Return [x, y] of the center of cell containing provided text 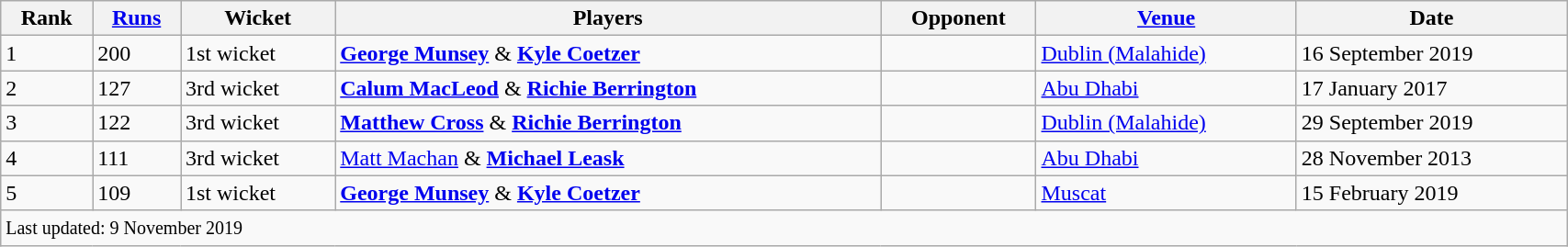
3 [47, 123]
28 November 2013 [1431, 158]
Matthew Cross & Richie Berrington [608, 123]
Date [1431, 18]
29 September 2019 [1431, 123]
5 [47, 193]
15 February 2019 [1431, 193]
109 [137, 193]
2 [47, 88]
Calum MacLeod & Richie Berrington [608, 88]
Venue [1167, 18]
127 [137, 88]
1 [47, 53]
Opponent [959, 18]
200 [137, 53]
16 September 2019 [1431, 53]
Muscat [1167, 193]
Rank [47, 18]
Wicket [257, 18]
Players [608, 18]
17 January 2017 [1431, 88]
4 [47, 158]
111 [137, 158]
Runs [137, 18]
122 [137, 123]
Last updated: 9 November 2019 [784, 228]
Matt Machan & Michael Leask [608, 158]
